Search for the cell housing the specified text and yield its [X, Y] center coordinate. 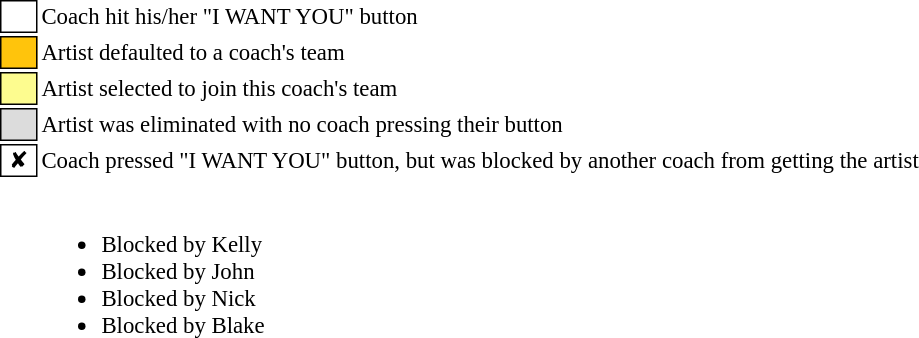
✘ [18, 160]
